Scan for the cell matching the given text and deliver its (x, y) coordinate at center. 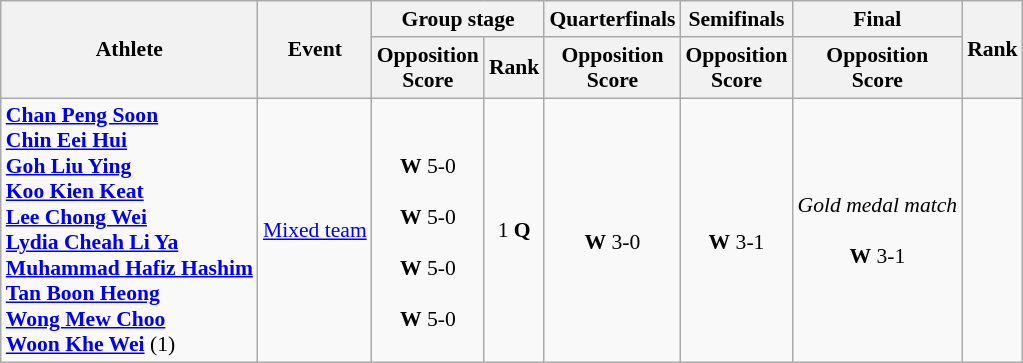
Gold medal matchW 3-1 (878, 230)
Final (878, 19)
Event (315, 50)
Semifinals (736, 19)
Group stage (458, 19)
W 3-0 (612, 230)
Mixed team (315, 230)
W 5-0W 5-0W 5-0W 5-0 (428, 230)
Quarterfinals (612, 19)
Athlete (130, 50)
1 Q (514, 230)
Chan Peng SoonChin Eei HuiGoh Liu YingKoo Kien KeatLee Chong WeiLydia Cheah Li YaMuhammad Hafiz HashimTan Boon HeongWong Mew ChooWoon Khe Wei (1) (130, 230)
W 3-1 (736, 230)
